Provide the (x, y) coordinate of the cell's center where the given text is located.  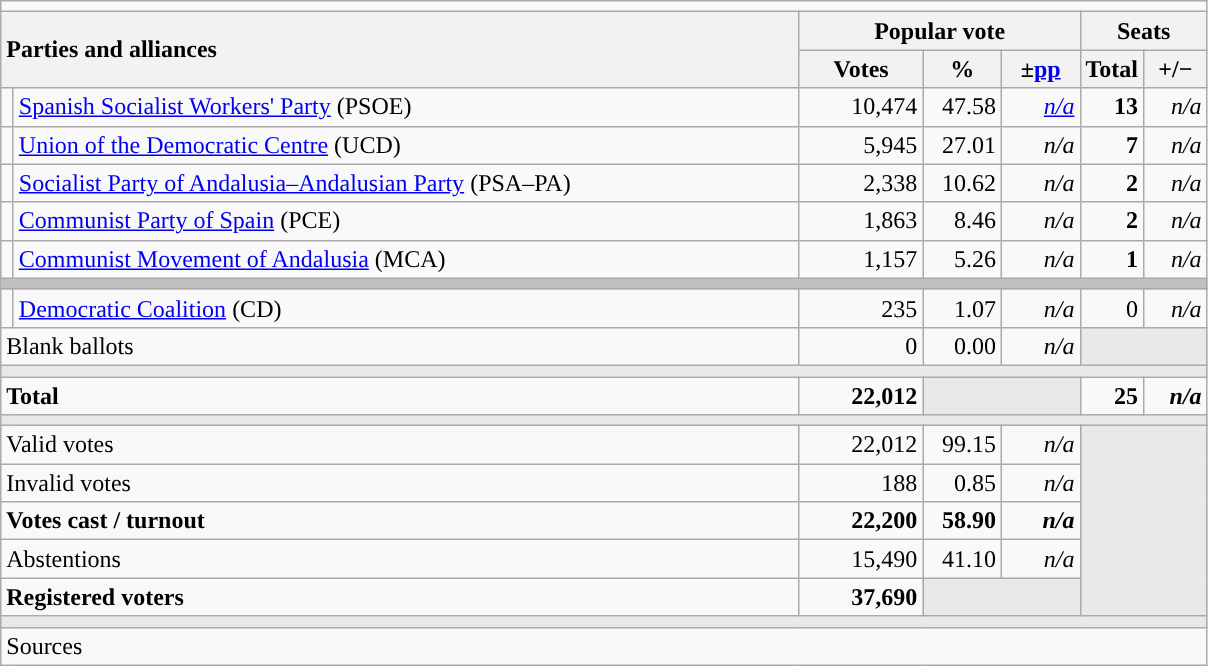
Democratic Coalition (CD) (406, 308)
±pp (1040, 69)
Seats (1144, 31)
37,690 (861, 597)
15,490 (861, 559)
188 (861, 483)
Parties and alliances (400, 50)
Socialist Party of Andalusia–Andalusian Party (PSA–PA) (406, 183)
5,945 (861, 145)
% (962, 69)
Union of the Democratic Centre (UCD) (406, 145)
58.90 (962, 521)
7 (1112, 145)
Valid votes (400, 445)
41.10 (962, 559)
Communist Party of Spain (PCE) (406, 221)
47.58 (962, 107)
2,338 (861, 183)
27.01 (962, 145)
Abstentions (400, 559)
235 (861, 308)
Sources (604, 646)
0.85 (962, 483)
99.15 (962, 445)
Blank ballots (400, 346)
+/− (1176, 69)
Votes (861, 69)
8.46 (962, 221)
10.62 (962, 183)
1.07 (962, 308)
Registered voters (400, 597)
Popular vote (940, 31)
22,200 (861, 521)
Communist Movement of Andalusia (MCA) (406, 259)
13 (1112, 107)
5.26 (962, 259)
Votes cast / turnout (400, 521)
Spanish Socialist Workers' Party (PSOE) (406, 107)
0.00 (962, 346)
10,474 (861, 107)
1 (1112, 259)
Invalid votes (400, 483)
1,863 (861, 221)
25 (1112, 395)
1,157 (861, 259)
